Identify which cell holds the provided text, then report its (X, Y) central coordinate. 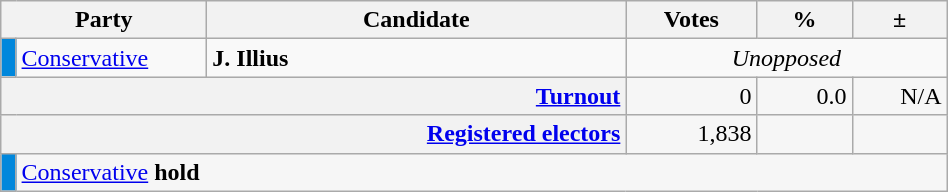
Turnout (314, 96)
1,838 (692, 134)
Unopposed (786, 58)
Candidate (416, 20)
0.0 (804, 96)
Registered electors (314, 134)
N/A (900, 96)
0 (692, 96)
Conservative (112, 58)
Votes (692, 20)
J. Illius (416, 58)
% (804, 20)
Conservative hold (482, 172)
± (900, 20)
Party (104, 20)
